Detect which cell encompasses the target text, then output its (x, y) center coordinate. 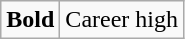
Bold (30, 20)
Career high (122, 20)
